Pinpoint the cell where the given text exists, returning its [X, Y] midpoint coordinate. 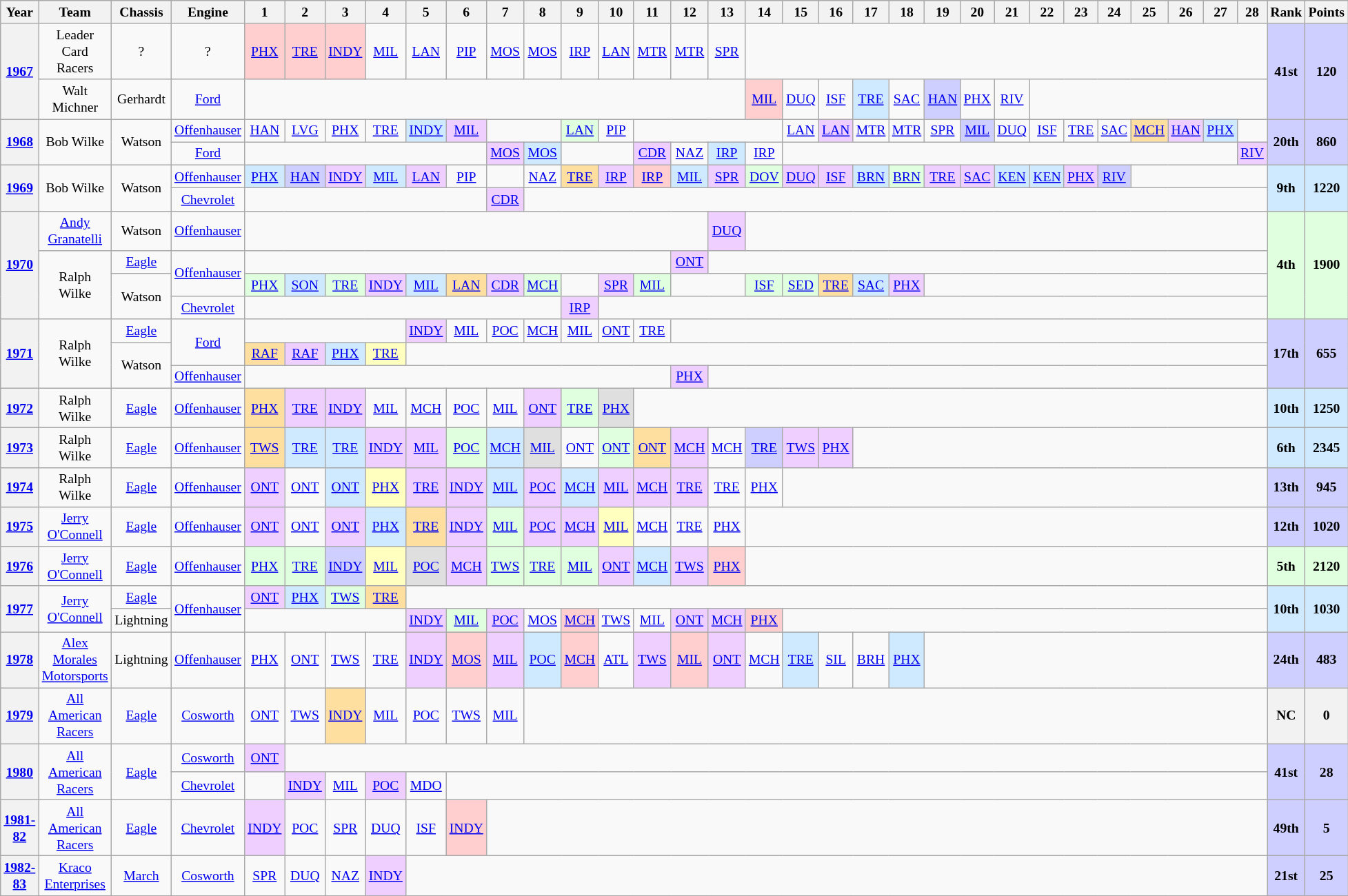
7 [505, 12]
Year [19, 12]
5th [1287, 567]
Points [1327, 12]
1220 [1327, 189]
6th [1287, 448]
BRH [871, 660]
945 [1327, 487]
1977 [19, 609]
2345 [1327, 448]
9th [1287, 189]
860 [1327, 142]
Alex Morales Motorsports [74, 660]
1976 [19, 567]
2 [305, 12]
1980 [19, 772]
1972 [19, 408]
19 [943, 12]
Chassis [141, 12]
1971 [19, 354]
ATL [616, 660]
4th [1287, 265]
Gerhardt [141, 99]
1968 [19, 142]
17th [1287, 354]
8 [543, 12]
14 [764, 12]
1979 [19, 715]
22 [1047, 12]
Engine [208, 12]
MDO [426, 786]
15 [801, 12]
1250 [1327, 408]
SED [801, 285]
Andy Granatelli [74, 230]
3 [345, 12]
1973 [19, 448]
1030 [1327, 609]
21st [1287, 875]
1020 [1327, 527]
13 [727, 12]
LVG [305, 131]
1982-83 [19, 875]
120 [1327, 72]
20 [978, 12]
9 [580, 12]
2120 [1327, 567]
483 [1327, 660]
1 [265, 12]
27 [1220, 12]
1981-82 [19, 828]
March [141, 875]
23 [1081, 12]
0 [1327, 715]
10 [616, 12]
49th [1287, 828]
4 [385, 12]
24th [1287, 660]
11 [652, 12]
1970 [19, 265]
12th [1287, 527]
Team [74, 12]
SIL [836, 660]
1900 [1327, 265]
SON [305, 285]
18 [907, 12]
12 [690, 12]
1974 [19, 487]
655 [1327, 354]
20th [1287, 142]
NC [1287, 715]
1975 [19, 527]
24 [1114, 12]
DOV [764, 176]
6 [466, 12]
Leader Card Racers [74, 51]
13th [1287, 487]
17 [871, 12]
16 [836, 12]
Kraco Enterprises [74, 875]
Walt Michner [74, 99]
Rank [1287, 12]
21 [1012, 12]
1969 [19, 189]
1978 [19, 660]
26 [1186, 12]
1967 [19, 72]
